Return (X, Y) of the center of cell containing provided text 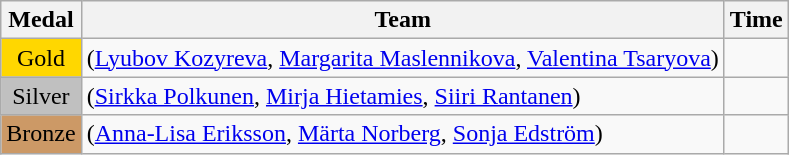
(Sirkka Polkunen, Mirja Hietamies, Siiri Rantanen) (402, 96)
Bronze (41, 134)
Time (756, 20)
(Lyubov Kozyreva, Margarita Maslennikova, Valentina Tsaryova) (402, 58)
(Anna-Lisa Eriksson, Märta Norberg, Sonja Edström) (402, 134)
Medal (41, 20)
Team (402, 20)
Gold (41, 58)
Silver (41, 96)
